Determine the [X, Y] coordinate at the center of the cell enclosing the given text.  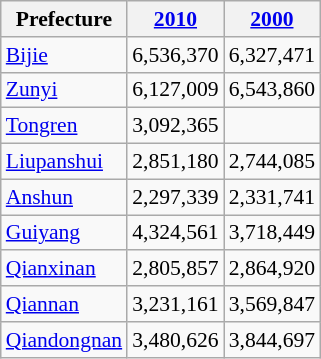
Liupanshui [64, 162]
3,718,449 [272, 233]
Anshun [64, 197]
2,864,920 [272, 269]
6,536,370 [175, 55]
Tongren [64, 126]
6,127,009 [175, 90]
Zunyi [64, 90]
2010 [175, 19]
3,231,161 [175, 304]
Bijie [64, 55]
4,324,561 [175, 233]
3,569,847 [272, 304]
2,744,085 [272, 162]
3,092,365 [175, 126]
2,297,339 [175, 197]
2000 [272, 19]
Prefecture [64, 19]
2,805,857 [175, 269]
2,851,180 [175, 162]
3,844,697 [272, 340]
Qianxinan [64, 269]
2,331,741 [272, 197]
Qiandongnan [64, 340]
6,327,471 [272, 55]
6,543,860 [272, 90]
Qiannan [64, 304]
3,480,626 [175, 340]
Guiyang [64, 233]
